Provide the (x, y) coordinate of the cell's center where the given text is located.  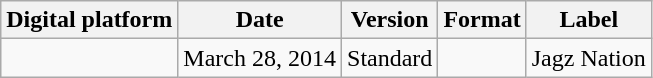
Jagz Nation (588, 58)
March 28, 2014 (260, 58)
Version (390, 20)
Date (260, 20)
Format (482, 20)
Standard (390, 58)
Label (588, 20)
Digital platform (90, 20)
